Extract the [x, y] coordinate from the center of the cell holding the provided text.  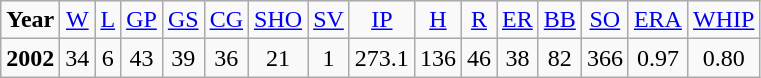
CG [226, 20]
SHO [278, 20]
SO [604, 20]
SV [329, 20]
46 [478, 58]
0.97 [658, 58]
2002 [30, 58]
34 [78, 58]
BB [560, 20]
38 [518, 58]
H [438, 20]
1 [329, 58]
L [108, 20]
43 [142, 58]
36 [226, 58]
39 [183, 58]
273.1 [382, 58]
W [78, 20]
GP [142, 20]
GS [183, 20]
WHIP [723, 20]
21 [278, 58]
Year [30, 20]
136 [438, 58]
6 [108, 58]
82 [560, 58]
IP [382, 20]
ERA [658, 20]
0.80 [723, 58]
ER [518, 20]
366 [604, 58]
R [478, 20]
